Search for the cell housing the specified text and yield its [X, Y] center coordinate. 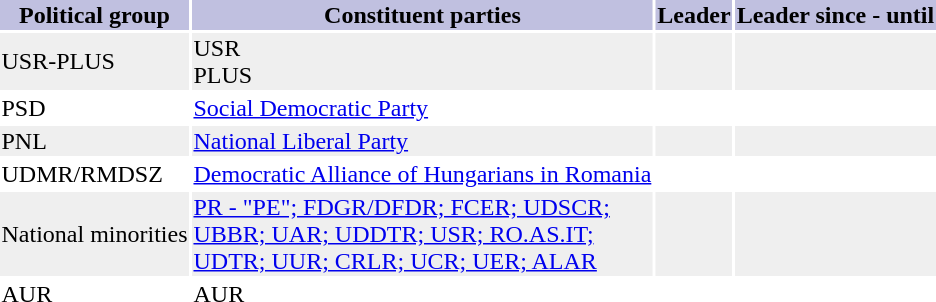
Leader since - until [836, 15]
Political group [94, 15]
USR-PLUS [94, 62]
Constituent parties [422, 15]
PSD [94, 108]
Social Democratic Party [422, 108]
PNL [94, 141]
Democratic Alliance of Hungarians in Romania [422, 174]
UDMR/RMDSZ [94, 174]
National minorities [94, 234]
Leader [694, 15]
PR - "PE"; FDGR/DFDR; FCER; UDSCR; UBBR; UAR; UDDTR; USR; RO.AS.IT; UDTR; UUR; CRLR; UCR; UER; ALAR [422, 234]
National Liberal Party [422, 141]
USRPLUS [422, 62]
